Determine the [X, Y] coordinate at the center of the cell enclosing the given text.  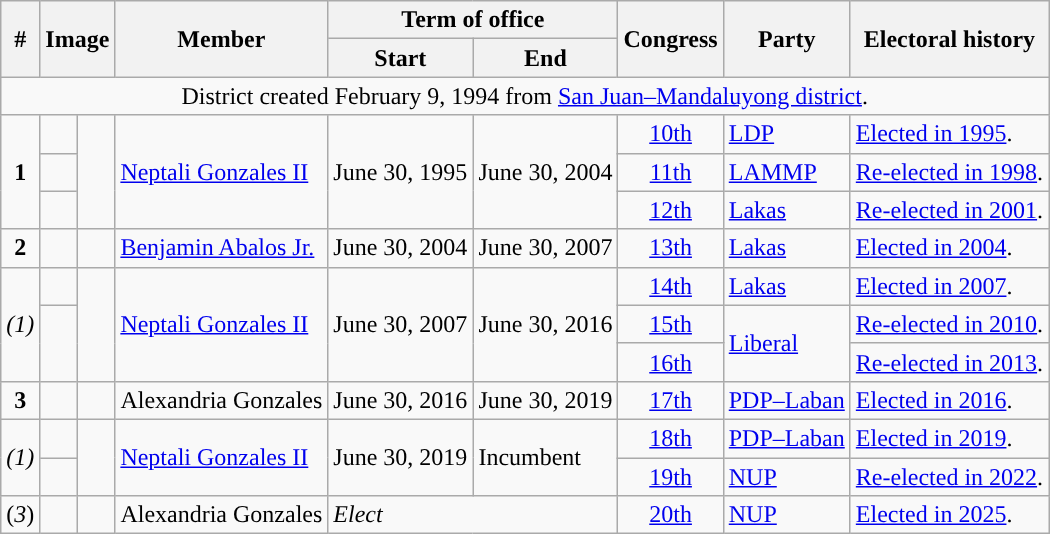
Elected in 2025. [949, 515]
18th [670, 438]
Re-elected in 2022. [949, 477]
Re-elected in 2001. [949, 210]
12th [670, 210]
LAMMP [786, 172]
16th [670, 362]
# [20, 39]
19th [670, 477]
10th [670, 134]
Elected in 2016. [949, 400]
Incumbent [546, 457]
Congress [670, 39]
End [546, 58]
(3) [20, 515]
Benjamin Abalos Jr. [222, 248]
Elected in 2019. [949, 438]
Image [78, 39]
Elected in 1995. [949, 134]
Liberal [786, 343]
Elected in 2007. [949, 286]
Re-elected in 2010. [949, 324]
Re-elected in 2013. [949, 362]
LDP [786, 134]
17th [670, 400]
Party [786, 39]
3 [20, 400]
Term of office [473, 20]
Re-elected in 1998. [949, 172]
1 [20, 172]
15th [670, 324]
Start [400, 58]
11th [670, 172]
Elect [473, 515]
Member [222, 39]
June 30, 1995 [400, 172]
14th [670, 286]
District created February 9, 1994 from San Juan–Mandaluyong district. [525, 96]
Elected in 2004. [949, 248]
20th [670, 515]
2 [20, 248]
13th [670, 248]
Electoral history [949, 39]
